For the text-containing cell, return its midpoint in (X, Y) coordinate format. 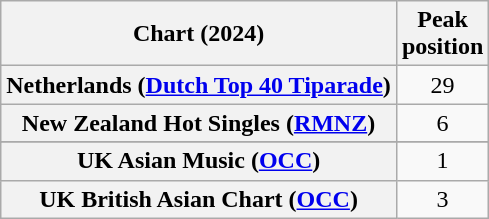
New Zealand Hot Singles (RMNZ) (199, 123)
1 (442, 161)
UK British Asian Chart (OCC) (199, 199)
3 (442, 199)
Netherlands (Dutch Top 40 Tiparade) (199, 85)
29 (442, 85)
Peakposition (442, 34)
6 (442, 123)
Chart (2024) (199, 34)
UK Asian Music (OCC) (199, 161)
